Return [x, y] of the center of cell containing provided text 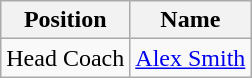
Alex Smith [190, 58]
Name [190, 20]
Head Coach [66, 58]
Position [66, 20]
